From the cell containing the given text, extract its center point as (x, y) coordinate. 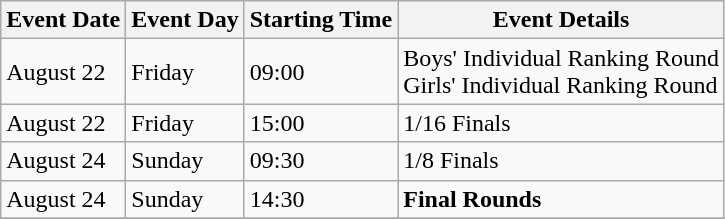
1/8 Finals (562, 161)
09:00 (321, 72)
15:00 (321, 123)
09:30 (321, 161)
1/16 Finals (562, 123)
Final Rounds (562, 199)
Event Details (562, 20)
14:30 (321, 199)
Event Day (185, 20)
Starting Time (321, 20)
Event Date (64, 20)
Boys' Individual Ranking RoundGirls' Individual Ranking Round (562, 72)
